Detect which cell encompasses the target text, then output its (x, y) center coordinate. 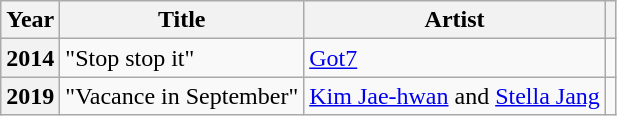
2019 (30, 96)
"Stop stop it" (182, 58)
Kim Jae-hwan and Stella Jang (455, 96)
"Vacance in September" (182, 96)
Artist (455, 20)
2014 (30, 58)
Year (30, 20)
Title (182, 20)
Got7 (455, 58)
